Find where the given text appears and provide that cell's center as (x, y) coordinate. 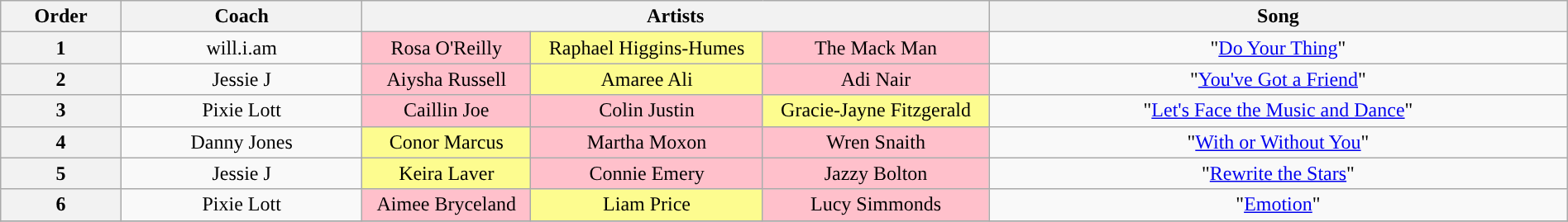
Wren Snaith (875, 142)
Artists (676, 17)
Keira Laver (447, 173)
Coach (241, 17)
Song (1279, 17)
Liam Price (647, 205)
Colin Justin (647, 111)
will.i.am (241, 48)
Aimee Bryceland (447, 205)
Conor Marcus (447, 142)
Raphael Higgins-Humes (647, 48)
Adi Nair (875, 79)
1 (61, 48)
Danny Jones (241, 142)
Jazzy Bolton (875, 173)
Gracie-Jayne Fitzgerald (875, 111)
Martha Moxon (647, 142)
Amaree Ali (647, 79)
5 (61, 173)
6 (61, 205)
"Do Your Thing" (1279, 48)
Connie Emery (647, 173)
"With or Without You" (1279, 142)
"Let's Face the Music and Dance" (1279, 111)
3 (61, 111)
"You've Got a Friend" (1279, 79)
"Emotion" (1279, 205)
Aiysha Russell (447, 79)
4 (61, 142)
Rosa O'Reilly (447, 48)
2 (61, 79)
"Rewrite the Stars" (1279, 173)
Order (61, 17)
Lucy Simmonds (875, 205)
Caillin Joe (447, 111)
The Mack Man (875, 48)
